From the cell containing the given text, extract its center point as [X, Y] coordinate. 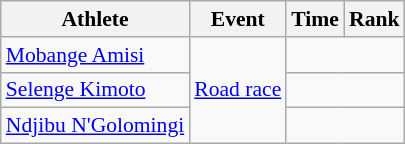
Rank [374, 19]
Event [238, 19]
Ndjibu N'Golomingi [96, 126]
Time [315, 19]
Road race [238, 90]
Athlete [96, 19]
Selenge Kimoto [96, 90]
Mobange Amisi [96, 55]
